Output the (X, Y) coordinate of the center of the cell containing the given text.  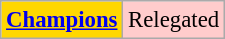
Relegated (174, 20)
Champions (62, 20)
